Pinpoint the cell where the given text exists, returning its (x, y) midpoint coordinate. 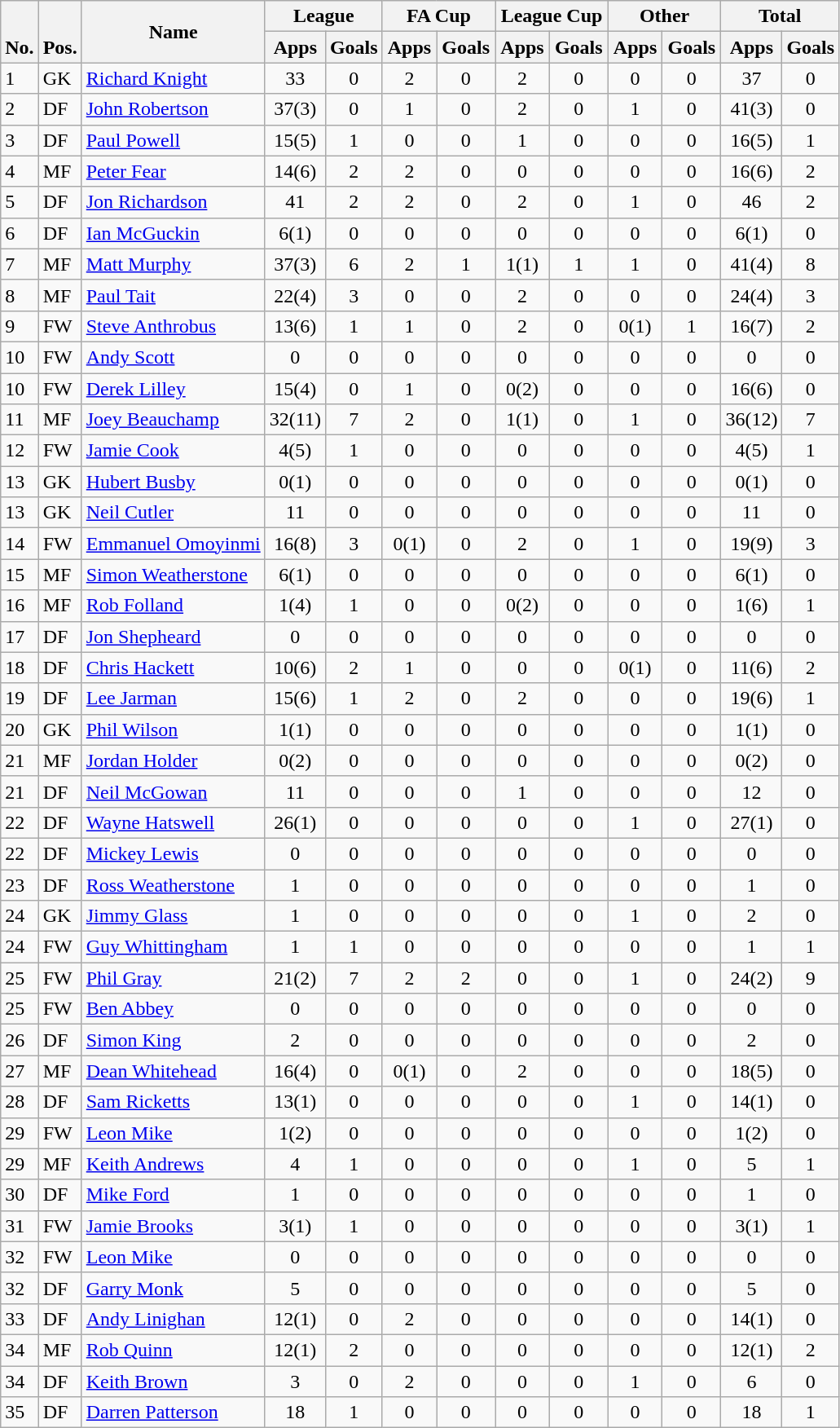
17 (20, 637)
League Cup (552, 16)
32(11) (295, 420)
League (323, 16)
14 (20, 544)
Hubert Busby (173, 482)
19(6) (751, 699)
19(9) (751, 544)
23 (20, 884)
15(6) (295, 699)
Matt Murphy (173, 264)
21(2) (295, 978)
Paul Tait (173, 295)
28 (20, 1102)
Phil Gray (173, 978)
46 (751, 202)
15(4) (295, 389)
37 (751, 78)
31 (20, 1226)
15(5) (295, 140)
26(1) (295, 822)
41 (295, 202)
Peter Fear (173, 171)
1(4) (295, 606)
Simon Weatherstone (173, 575)
Ross Weatherstone (173, 884)
Total (781, 16)
15 (20, 575)
Jimmy Glass (173, 916)
Chris Hackett (173, 668)
Lee Jarman (173, 699)
Dean Whitehead (173, 1071)
16(4) (295, 1071)
Darren Patterson (173, 1413)
13(6) (295, 326)
Jordan Holder (173, 760)
Derek Lilley (173, 389)
24(2) (751, 978)
30 (20, 1195)
Jamie Cook (173, 451)
Other (665, 16)
Richard Knight (173, 78)
Simon King (173, 1040)
20 (20, 729)
Garry Monk (173, 1288)
Name (173, 32)
13(1) (295, 1102)
16(5) (751, 140)
Wayne Hatswell (173, 822)
16 (20, 606)
Rob Folland (173, 606)
Emmanuel Omoyinmi (173, 544)
Phil Wilson (173, 729)
24(4) (751, 295)
14(6) (295, 171)
Pos. (60, 32)
Keith Brown (173, 1382)
Andy Linighan (173, 1319)
27 (20, 1071)
19 (20, 699)
Mike Ford (173, 1195)
John Robertson (173, 109)
Steve Anthrobus (173, 326)
41(3) (751, 109)
11(6) (751, 668)
Joey Beauchamp (173, 420)
Jon Richardson (173, 202)
1(6) (751, 606)
Neil McGowan (173, 791)
Neil Cutler (173, 513)
No. (20, 32)
Sam Ricketts (173, 1102)
Guy Whittingham (173, 947)
FA Cup (438, 16)
10(6) (295, 668)
Ian McGuckin (173, 233)
Ben Abbey (173, 1009)
26 (20, 1040)
Keith Andrews (173, 1164)
Jamie Brooks (173, 1226)
Jon Shepheard (173, 637)
Mickey Lewis (173, 853)
Rob Quinn (173, 1350)
22(4) (295, 295)
41(4) (751, 264)
36(12) (751, 420)
27(1) (751, 822)
16(7) (751, 326)
18(5) (751, 1071)
16(8) (295, 544)
Andy Scott (173, 357)
35 (20, 1413)
Paul Powell (173, 140)
